Identify which cell holds the provided text, then report its [x, y] central coordinate. 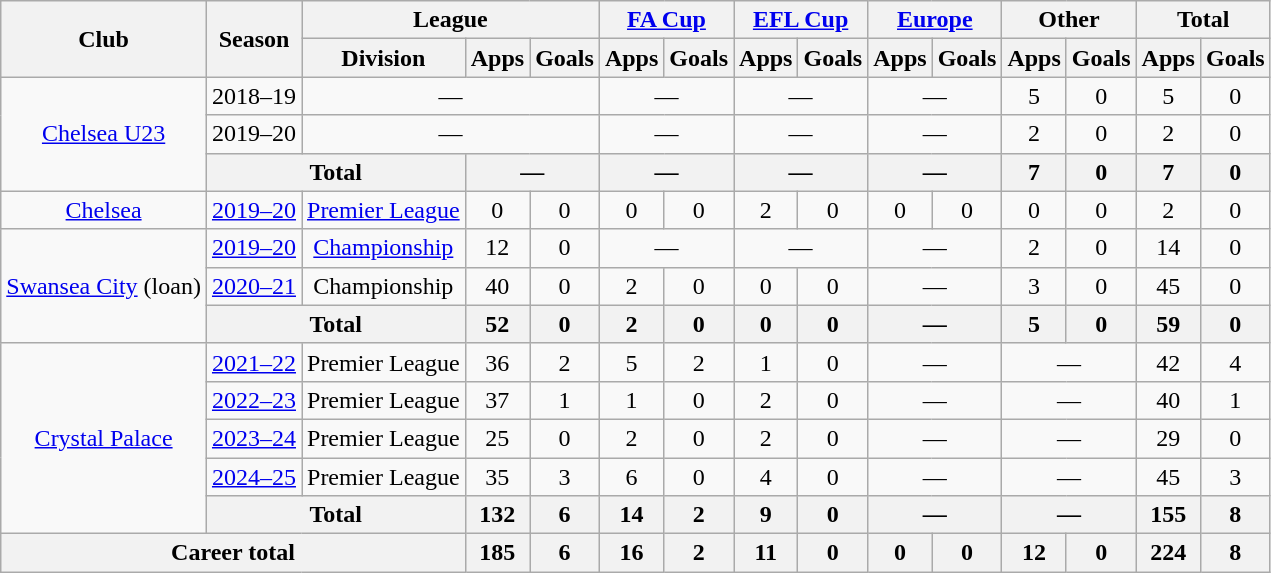
Club [104, 39]
132 [497, 515]
Career total [233, 553]
2018–19 [254, 96]
29 [1168, 438]
35 [497, 477]
25 [497, 438]
Europe [935, 20]
FA Cup [666, 20]
Other [1069, 20]
2024–25 [254, 477]
Swansea City (loan) [104, 286]
2020–21 [254, 286]
155 [1168, 515]
224 [1168, 553]
League [451, 20]
16 [631, 553]
Chelsea U23 [104, 134]
Crystal Palace [104, 438]
2023–24 [254, 438]
11 [766, 553]
Chelsea [104, 210]
52 [497, 324]
59 [1168, 324]
Division [384, 58]
185 [497, 553]
EFL Cup [801, 20]
36 [497, 362]
42 [1168, 362]
9 [766, 515]
Season [254, 39]
2022–23 [254, 400]
2021–22 [254, 362]
37 [497, 400]
